Capture the cell that displays the provided text and extract its [X, Y] central coordinate. 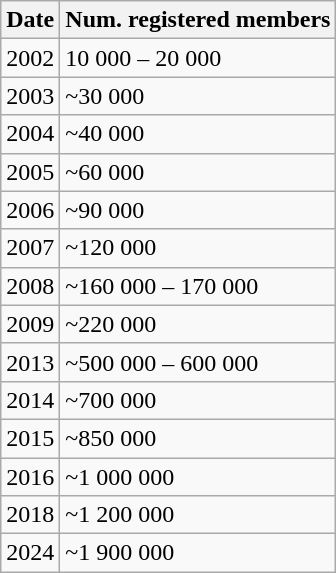
2015 [30, 438]
2008 [30, 286]
2007 [30, 248]
2018 [30, 515]
Date [30, 20]
~30 000 [198, 96]
2016 [30, 477]
2004 [30, 134]
2014 [30, 400]
~700 000 [198, 400]
2024 [30, 553]
~220 000 [198, 324]
2002 [30, 58]
~90 000 [198, 210]
~1 000 000 [198, 477]
2003 [30, 96]
~850 000 [198, 438]
10 000 – 20 000 [198, 58]
~40 000 [198, 134]
~1 900 000 [198, 553]
2005 [30, 172]
~1 200 000 [198, 515]
~60 000 [198, 172]
~160 000 – 170 000 [198, 286]
Num. registered members [198, 20]
~120 000 [198, 248]
2006 [30, 210]
2013 [30, 362]
2009 [30, 324]
~500 000 – 600 000 [198, 362]
